Provide the (X, Y) coordinate of the cell's center where the given text is located.  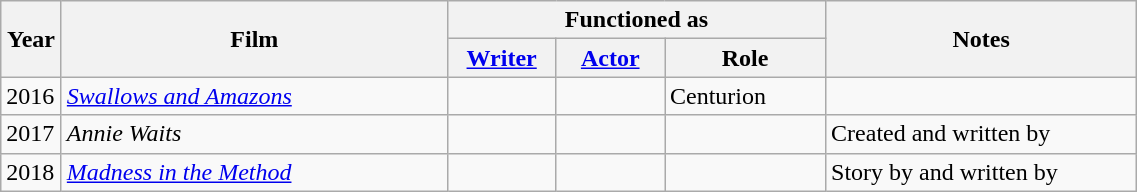
Notes (982, 39)
Created and written by (982, 134)
2017 (32, 134)
Writer (502, 58)
Year (32, 39)
Story by and written by (982, 172)
Annie Waits (254, 134)
Centurion (744, 96)
Madness in the Method (254, 172)
Functioned as (636, 20)
2016 (32, 96)
Actor (610, 58)
Film (254, 39)
Role (744, 58)
Swallows and Amazons (254, 96)
2018 (32, 172)
